Return the (X, Y) coordinate for the center point of the cell that contains the specified text.  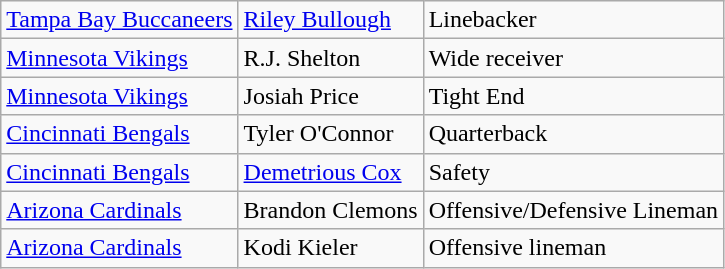
Quarterback (574, 134)
Tyler O'Connor (330, 134)
R.J. Shelton (330, 58)
Safety (574, 172)
Tampa Bay Buccaneers (120, 20)
Riley Bullough (330, 20)
Tight End (574, 96)
Josiah Price (330, 96)
Demetrious Cox (330, 172)
Brandon Clemons (330, 210)
Linebacker (574, 20)
Offensive lineman (574, 248)
Offensive/Defensive Lineman (574, 210)
Wide receiver (574, 58)
Kodi Kieler (330, 248)
